Return the (X, Y) coordinate for the center point of the cell that contains the specified text.  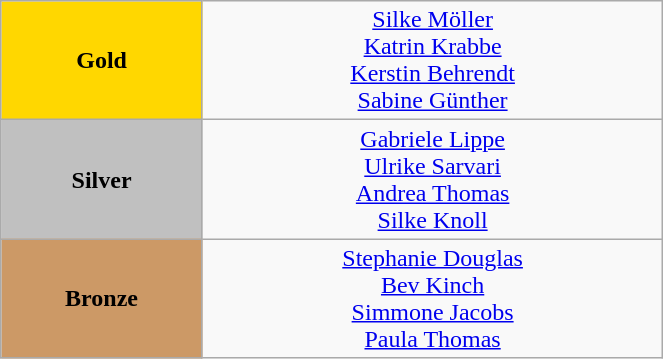
Silver (102, 180)
Silke MöllerKatrin KrabbeKerstin BehrendtSabine Günther (432, 60)
Stephanie DouglasBev KinchSimmone JacobsPaula Thomas (432, 298)
Gold (102, 60)
Gabriele LippeUlrike SarvariAndrea ThomasSilke Knoll (432, 180)
Bronze (102, 298)
